Identify which cell holds the provided text, then report its [x, y] central coordinate. 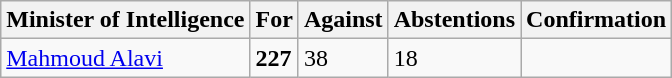
For [274, 20]
227 [274, 58]
Mahmoud Alavi [126, 58]
Against [343, 20]
Abstentions [454, 20]
18 [454, 58]
38 [343, 58]
Confirmation [596, 20]
Minister of Intelligence [126, 20]
